Scan for the cell matching the given text and deliver its (X, Y) coordinate at center. 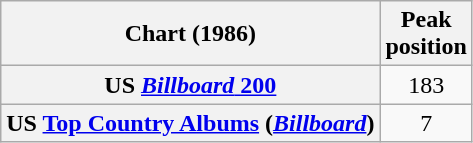
183 (426, 85)
7 (426, 123)
US Billboard 200 (190, 85)
Chart (1986) (190, 34)
US Top Country Albums (Billboard) (190, 123)
Peak position (426, 34)
